For the text-containing cell, return its midpoint in [x, y] coordinate format. 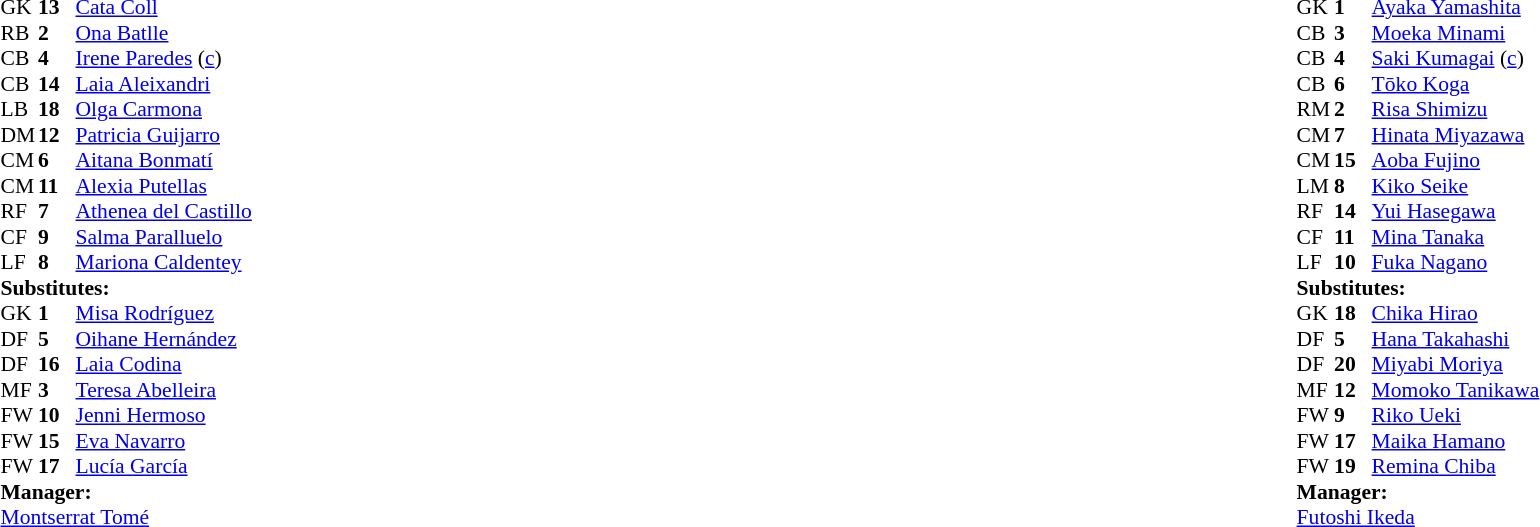
Riko Ueki [1456, 415]
Oihane Hernández [164, 339]
Remina Chiba [1456, 467]
Chika Hirao [1456, 313]
Alexia Putellas [164, 186]
Ona Batlle [164, 33]
19 [1353, 467]
Aoba Fujino [1456, 161]
Salma Paralluelo [164, 237]
LB [19, 109]
Hinata Miyazawa [1456, 135]
Lucía García [164, 467]
Miyabi Moriya [1456, 365]
Yui Hasegawa [1456, 211]
Eva Navarro [164, 441]
Risa Shimizu [1456, 109]
Teresa Abelleira [164, 390]
RM [1316, 109]
Mina Tanaka [1456, 237]
1 [57, 313]
Laia Aleixandri [164, 84]
Saki Kumagai (c) [1456, 59]
Momoko Tanikawa [1456, 390]
RB [19, 33]
Patricia Guijarro [164, 135]
Kiko Seike [1456, 186]
Fuka Nagano [1456, 263]
DM [19, 135]
16 [57, 365]
LM [1316, 186]
Mariona Caldentey [164, 263]
Laia Codina [164, 365]
Misa Rodríguez [164, 313]
Aitana Bonmatí [164, 161]
Hana Takahashi [1456, 339]
20 [1353, 365]
Athenea del Castillo [164, 211]
Tōko Koga [1456, 84]
Jenni Hermoso [164, 415]
Moeka Minami [1456, 33]
Irene Paredes (c) [164, 59]
Maika Hamano [1456, 441]
Olga Carmona [164, 109]
